Output the [X, Y] coordinate of the center of the cell containing the given text.  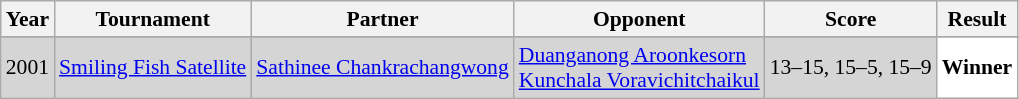
Score [851, 19]
Partner [382, 19]
Result [978, 19]
Winner [978, 68]
Sathinee Chankrachangwong [382, 68]
Smiling Fish Satellite [152, 68]
13–15, 15–5, 15–9 [851, 68]
Year [28, 19]
Opponent [640, 19]
2001 [28, 68]
Tournament [152, 19]
Duanganong Aroonkesorn Kunchala Voravichitchaikul [640, 68]
